Return (x, y) of the center of cell containing provided text 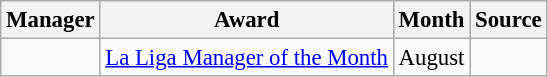
La Liga Manager of the Month (246, 58)
August (431, 58)
Source (508, 20)
Month (431, 20)
Manager (50, 20)
Award (246, 20)
